Detect which cell encompasses the target text, then output its (x, y) center coordinate. 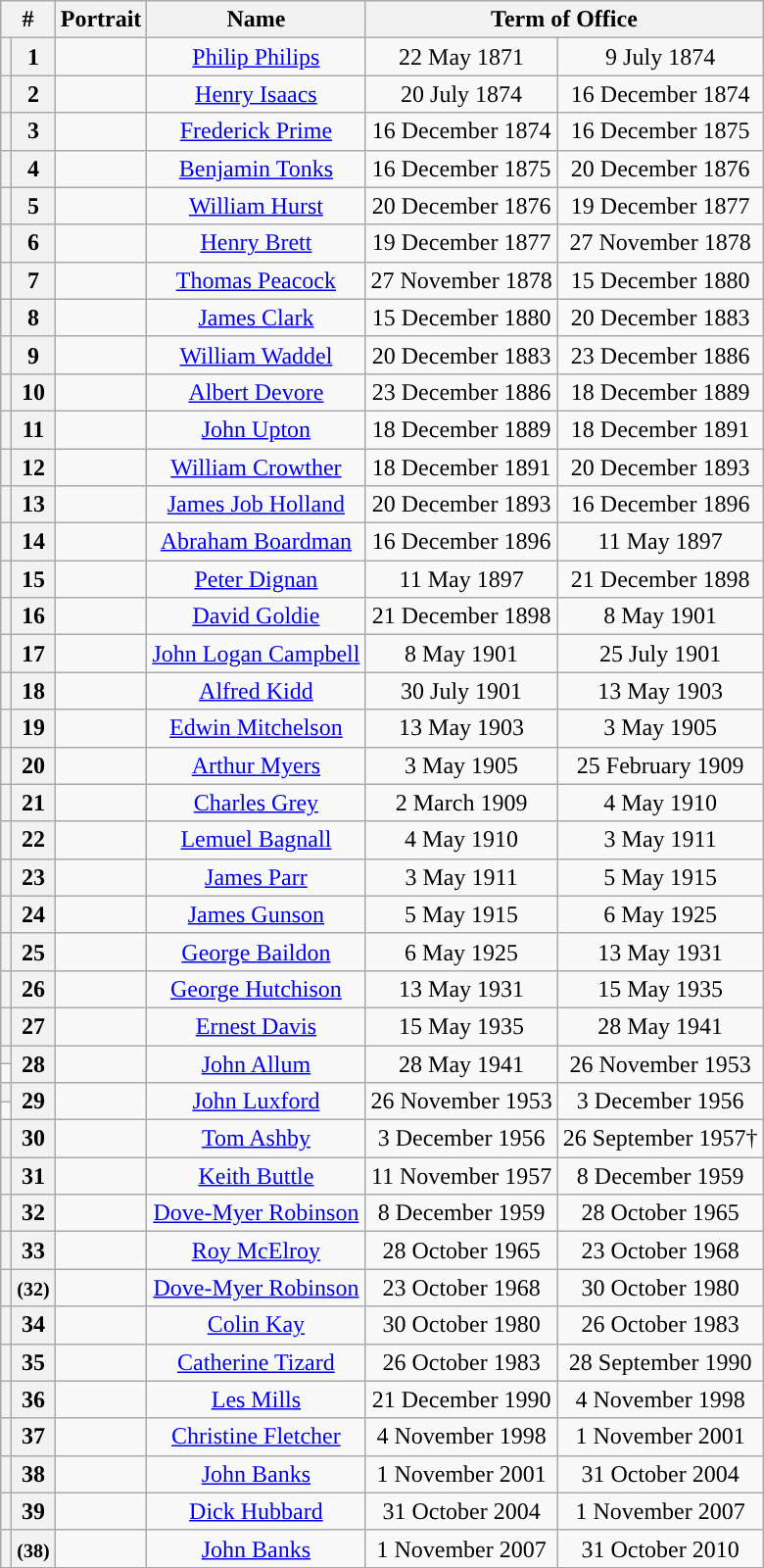
21 December 1990 (461, 1399)
26 (33, 989)
24 (33, 914)
Catherine Tizard (257, 1362)
Portrait (101, 20)
Lemuel Bagnall (257, 840)
29 (33, 1102)
James Parr (257, 877)
20 July 1874 (461, 94)
George Hutchison (257, 989)
John Upton (257, 429)
31 October 2010 (660, 1548)
Roy McElroy (257, 1250)
Name (257, 20)
Philip Philips (257, 57)
28 September 1990 (660, 1362)
32 (33, 1213)
George Baildon (257, 952)
20 (33, 765)
2 March 1909 (461, 803)
Ernest Davis (257, 1026)
25 (33, 952)
35 (33, 1362)
Thomas Peacock (257, 280)
Christine Fletcher (257, 1437)
31 (33, 1176)
William Waddel (257, 355)
9 July 1874 (660, 57)
36 (33, 1399)
John Logan Campbell (257, 654)
8 (33, 318)
Edwin Mitchelson (257, 728)
25 July 1901 (660, 654)
12 (33, 467)
Dick Hubbard (257, 1511)
# (27, 20)
James Gunson (257, 914)
25 February 1909 (660, 765)
William Hurst (257, 206)
28 (33, 1063)
John Luxford (257, 1102)
15 (33, 579)
Keith Buttle (257, 1176)
16 (33, 616)
10 (33, 392)
34 (33, 1325)
Frederick Prime (257, 131)
39 (33, 1511)
37 (33, 1437)
Henry Isaacs (257, 94)
33 (33, 1250)
William Crowther (257, 467)
(32) (33, 1288)
James Clark (257, 318)
5 (33, 206)
17 (33, 654)
Arthur Myers (257, 765)
Albert Devore (257, 392)
18 (33, 691)
7 (33, 280)
38 (33, 1474)
John Allum (257, 1063)
23 (33, 877)
Colin Kay (257, 1325)
26 September 1957† (660, 1139)
Charles Grey (257, 803)
David Goldie (257, 616)
22 May 1871 (461, 57)
3 (33, 131)
James Job Holland (257, 505)
11 November 1957 (461, 1176)
1 (33, 57)
30 July 1901 (461, 691)
2 (33, 94)
Henry Brett (257, 243)
22 (33, 840)
21 (33, 803)
Peter Dignan (257, 579)
11 (33, 429)
6 (33, 243)
30 (33, 1139)
Alfred Kidd (257, 691)
Benjamin Tonks (257, 169)
Abraham Boardman (257, 542)
Les Mills (257, 1399)
14 (33, 542)
4 (33, 169)
(38) (33, 1548)
9 (33, 355)
19 (33, 728)
13 (33, 505)
27 (33, 1026)
Term of Office (564, 20)
Tom Ashby (257, 1139)
